Return [x, y] of the center of cell containing provided text 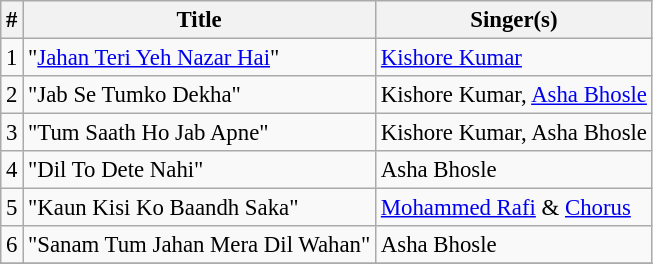
# [12, 20]
Kishore Kumar [514, 58]
"Jab Se Tumko Dekha" [200, 95]
5 [12, 208]
4 [12, 170]
Singer(s) [514, 20]
"Kaun Kisi Ko Baandh Saka" [200, 208]
2 [12, 95]
3 [12, 133]
"Sanam Tum Jahan Mera Dil Wahan" [200, 245]
"Dil To Dete Nahi" [200, 170]
6 [12, 245]
"Jahan Teri Yeh Nazar Hai" [200, 58]
Title [200, 20]
1 [12, 58]
Mohammed Rafi & Chorus [514, 208]
"Tum Saath Ho Jab Apne" [200, 133]
